Determine the (X, Y) coordinate at the center of the cell enclosing the given text.  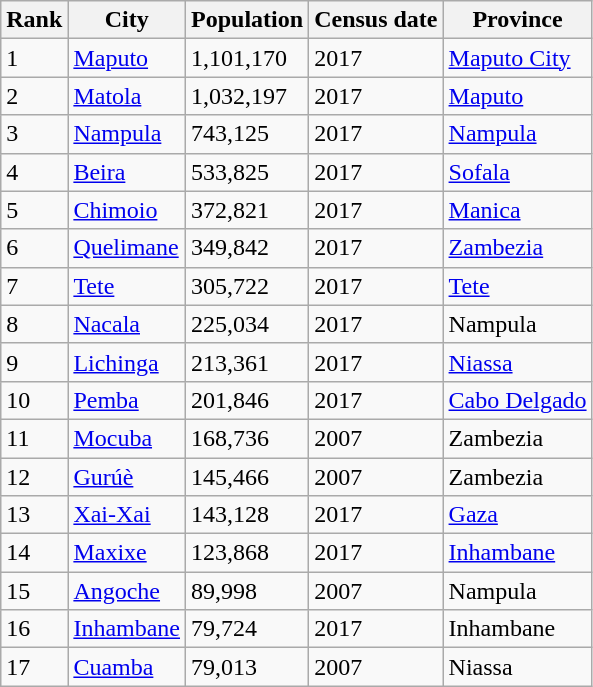
5 (34, 210)
Angoche (127, 591)
743,125 (248, 134)
2 (34, 96)
Gurúè (127, 477)
City (127, 20)
305,722 (248, 286)
6 (34, 248)
79,724 (248, 629)
13 (34, 515)
1,101,170 (248, 58)
213,361 (248, 362)
17 (34, 667)
Province (518, 20)
Rank (34, 20)
Cabo Delgado (518, 400)
7 (34, 286)
Population (248, 20)
Beira (127, 172)
Sofala (518, 172)
79,013 (248, 667)
Lichinga (127, 362)
145,466 (248, 477)
1 (34, 58)
1,032,197 (248, 96)
168,736 (248, 438)
123,868 (248, 553)
Cuamba (127, 667)
Maxixe (127, 553)
201,846 (248, 400)
3 (34, 134)
9 (34, 362)
Mocuba (127, 438)
Manica (518, 210)
8 (34, 324)
Nacala (127, 324)
15 (34, 591)
4 (34, 172)
225,034 (248, 324)
89,998 (248, 591)
14 (34, 553)
Matola (127, 96)
Chimoio (127, 210)
143,128 (248, 515)
11 (34, 438)
16 (34, 629)
Xai-Xai (127, 515)
Pemba (127, 400)
Maputo City (518, 58)
10 (34, 400)
372,821 (248, 210)
349,842 (248, 248)
Census date (376, 20)
12 (34, 477)
Gaza (518, 515)
Quelimane (127, 248)
533,825 (248, 172)
